From the cell containing the given text, extract its center point as [X, Y] coordinate. 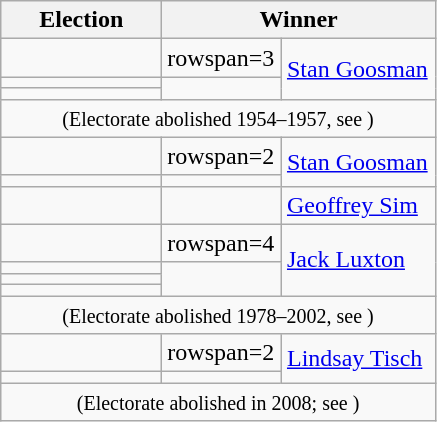
Lindsay Tisch [358, 358]
(Electorate abolished 1954–1957, see ) [218, 118]
rowspan=3 [222, 58]
(Electorate abolished 1978–2002, see ) [218, 315]
Election [82, 20]
Geoffrey Sim [358, 205]
Jack Luxton [358, 260]
Winner [299, 20]
rowspan=4 [222, 243]
(Electorate abolished in 2008; see ) [218, 402]
